Determine the (x, y) coordinate at the center of the cell enclosing the given text.  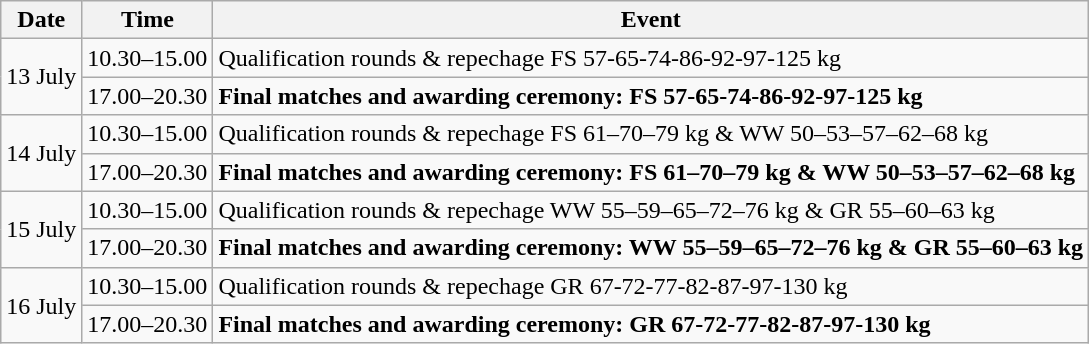
15 July (42, 229)
Qualification rounds & repechage FS 57-65-74-86-92-97-125 kg (651, 58)
13 July (42, 77)
Time (148, 20)
Final matches and awarding ceremony: WW 55–59–65–72–76 kg & GR 55–60–63 kg (651, 248)
Qualification rounds & repechage GR 67-72-77-82-87-97-130 kg (651, 286)
Qualification rounds & repechage FS 61–70–79 kg & WW 50–53–57–62–68 kg (651, 134)
Final matches and awarding ceremony: GR 67-72-77-82-87-97-130 kg (651, 324)
Qualification rounds & repechage WW 55–59–65–72–76 kg & GR 55–60–63 kg (651, 210)
16 July (42, 305)
14 July (42, 153)
Final matches and awarding ceremony: FS 57-65-74-86-92-97-125 kg (651, 96)
Final matches and awarding ceremony: FS 61–70–79 kg & WW 50–53–57–62–68 kg (651, 172)
Event (651, 20)
Date (42, 20)
